Pinpoint the cell where the given text exists, returning its [x, y] midpoint coordinate. 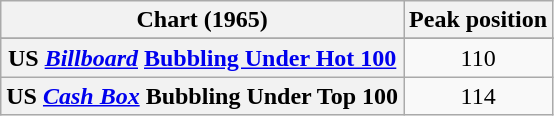
US Cash Box Bubbling Under Top 100 [202, 96]
110 [478, 58]
Chart (1965) [202, 20]
114 [478, 96]
Peak position [478, 20]
US Billboard Bubbling Under Hot 100 [202, 58]
